Pinpoint the cell where the given text exists, returning its [X, Y] midpoint coordinate. 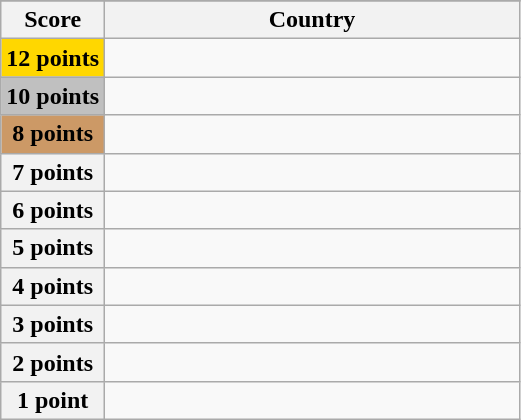
8 points [53, 134]
Country [312, 20]
1 point [53, 400]
2 points [53, 362]
4 points [53, 286]
6 points [53, 210]
7 points [53, 172]
3 points [53, 324]
10 points [53, 96]
Score [53, 20]
5 points [53, 248]
12 points [53, 58]
